For the text-containing cell, return its midpoint in (X, Y) coordinate format. 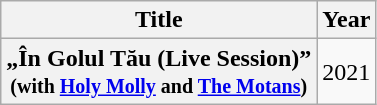
2021 (346, 72)
„În Golul Tău (Live Session)”(with Holy Molly and The Motans) (159, 72)
Title (159, 20)
Year (346, 20)
